Find where the given text appears and provide that cell's center as (X, Y) coordinate. 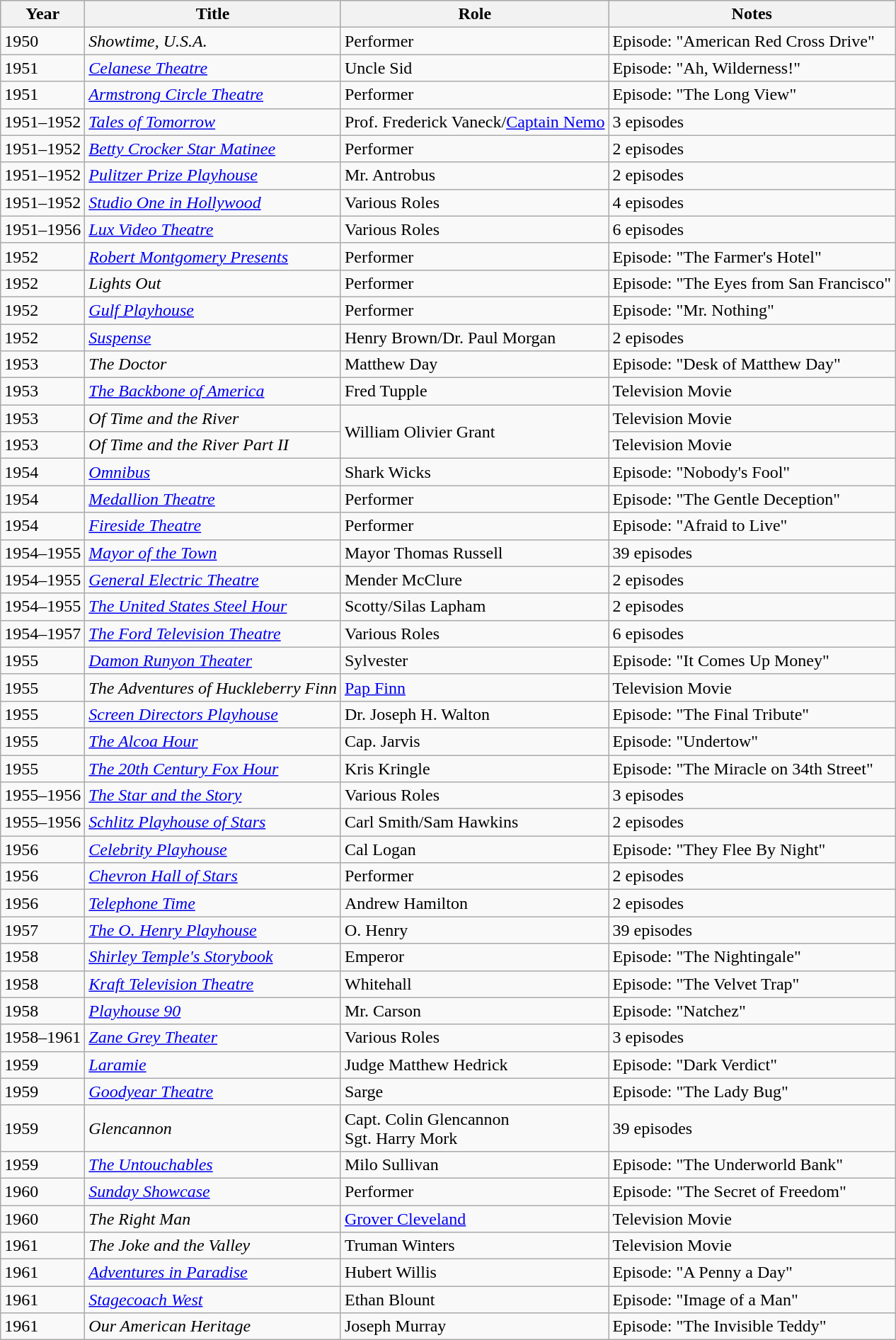
Henry Brown/Dr. Paul Morgan (474, 338)
Laramie (213, 1065)
1958–1961 (42, 1038)
Episode: "It Comes Up Money" (752, 660)
The Untouchables (213, 1164)
Episode: "American Red Cross Drive" (752, 41)
Episode: "The Eyes from San Francisco" (752, 283)
Episode: "Afraid to Live" (752, 526)
Kris Kringle (474, 768)
Celanese Theatre (213, 68)
Pulitzer Prize Playhouse (213, 176)
Milo Sullivan (474, 1164)
Truman Winters (474, 1246)
Andrew Hamilton (474, 903)
Episode: "The Gentle Deception" (752, 499)
Uncle Sid (474, 68)
Of Time and the River Part II (213, 445)
4 episodes (752, 202)
Title (213, 14)
Dr. Joseph H. Walton (474, 714)
Grover Cleveland (474, 1218)
Sunday Showcase (213, 1191)
The United States Steel Hour (213, 607)
Prof. Frederick Vaneck/Captain Nemo (474, 122)
Showtime, U.S.A. (213, 41)
Lux Video Theatre (213, 229)
Mr. Antrobus (474, 176)
Shark Wicks (474, 472)
Our American Heritage (213, 1327)
Episode: "The Final Tribute" (752, 714)
Armstrong Circle Theatre (213, 95)
The Alcoa Hour (213, 741)
Robert Montgomery Presents (213, 256)
Role (474, 14)
Chevron Hall of Stars (213, 876)
Playhouse 90 (213, 1011)
Sylvester (474, 660)
Betty Crocker Star Matinee (213, 149)
Episode: "The Lady Bug" (752, 1092)
Fred Tupple (474, 391)
Medallion Theatre (213, 499)
Fireside Theatre (213, 526)
Episode: "The Farmer's Hotel" (752, 256)
O. Henry (474, 930)
Adventures in Paradise (213, 1273)
Screen Directors Playhouse (213, 714)
The Star and the Story (213, 796)
Joseph Murray (474, 1327)
Schlitz Playhouse of Stars (213, 823)
Sarge (474, 1092)
Episode: "The Long View" (752, 95)
Hubert Willis (474, 1273)
Shirley Temple's Storybook (213, 957)
The 20th Century Fox Hour (213, 768)
Carl Smith/Sam Hawkins (474, 823)
Pap Finn (474, 687)
Episode: "Ah, Wilderness!" (752, 68)
Omnibus (213, 472)
Judge Matthew Hedrick (474, 1065)
Episode: "The Miracle on 34th Street" (752, 768)
Ethan Blount (474, 1300)
Episode: "The Secret of Freedom" (752, 1191)
Zane Grey Theater (213, 1038)
Suspense (213, 338)
Mender McClure (474, 580)
Scotty/Silas Lapham (474, 607)
Of Time and the River (213, 418)
Episode: "The Velvet Trap" (752, 984)
Episode: "The Invisible Teddy" (752, 1327)
Episode: "Desk of Matthew Day" (752, 365)
The O. Henry Playhouse (213, 930)
Episode: "Nobody's Fool" (752, 472)
Notes (752, 14)
Studio One in Hollywood (213, 202)
Goodyear Theatre (213, 1092)
Mayor Thomas Russell (474, 553)
Stagecoach West (213, 1300)
Episode: "Dark Verdict" (752, 1065)
The Doctor (213, 365)
The Backbone of America (213, 391)
Damon Runyon Theater (213, 660)
The Ford Television Theatre (213, 634)
Kraft Television Theatre (213, 984)
Cap. Jarvis (474, 741)
William Olivier Grant (474, 432)
Matthew Day (474, 365)
Cal Logan (474, 849)
The Adventures of Huckleberry Finn (213, 687)
Episode: "A Penny a Day" (752, 1273)
The Right Man (213, 1218)
Glencannon (213, 1128)
Whitehall (474, 984)
Tales of Tomorrow (213, 122)
Episode: "The Nightingale" (752, 957)
Year (42, 14)
Gulf Playhouse (213, 310)
Capt. Colin Glencannon Sgt. Harry Mork (474, 1128)
Episode: "They Flee By Night" (752, 849)
Episode: "The Underworld Bank" (752, 1164)
Episode: "Undertow" (752, 741)
1950 (42, 41)
Celebrity Playhouse (213, 849)
The Joke and the Valley (213, 1246)
Lights Out (213, 283)
Episode: "Image of a Man" (752, 1300)
1954–1957 (42, 634)
Telephone Time (213, 903)
Mayor of the Town (213, 553)
Emperor (474, 957)
Episode: "Mr. Nothing" (752, 310)
Episode: "Natchez" (752, 1011)
1951–1956 (42, 229)
General Electric Theatre (213, 580)
1957 (42, 930)
Mr. Carson (474, 1011)
